Return the (x, y) coordinate for the center point of the cell that contains the specified text.  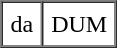
DUM (79, 24)
da (22, 24)
